Determine the [X, Y] coordinate at the center of the cell enclosing the given text.  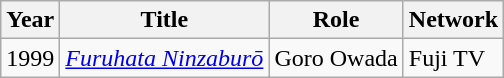
Network [453, 20]
Title [164, 20]
Fuji TV [453, 58]
Goro Owada [336, 58]
Furuhata Ninzaburō [164, 58]
Role [336, 20]
1999 [30, 58]
Year [30, 20]
